Capture the cell that displays the provided text and extract its (x, y) central coordinate. 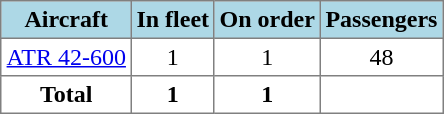
Aircraft (66, 20)
Passengers (381, 20)
In fleet (172, 20)
On order (267, 20)
Total (66, 95)
48 (381, 57)
ATR 42-600 (66, 57)
